For the text-containing cell, return its midpoint in (x, y) coordinate format. 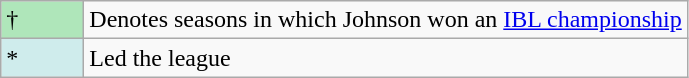
Denotes seasons in which Johnson won an IBL championship (386, 20)
* (42, 58)
† (42, 20)
Led the league (386, 58)
